For the text-containing cell, return its midpoint in (x, y) coordinate format. 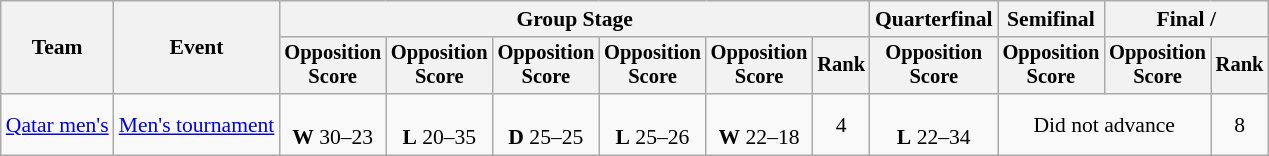
8 (1240, 124)
4 (841, 124)
D 25–25 (546, 124)
L 22–34 (934, 124)
Qatar men's (58, 124)
Quarterfinal (934, 19)
Final / (1186, 19)
W 30–23 (332, 124)
Team (58, 48)
L 25–26 (652, 124)
W 22–18 (760, 124)
Men's tournament (197, 124)
L 20–35 (440, 124)
Did not advance (1104, 124)
Semifinal (1052, 19)
Group Stage (574, 19)
Event (197, 48)
